Search for the cell housing the specified text and yield its [x, y] center coordinate. 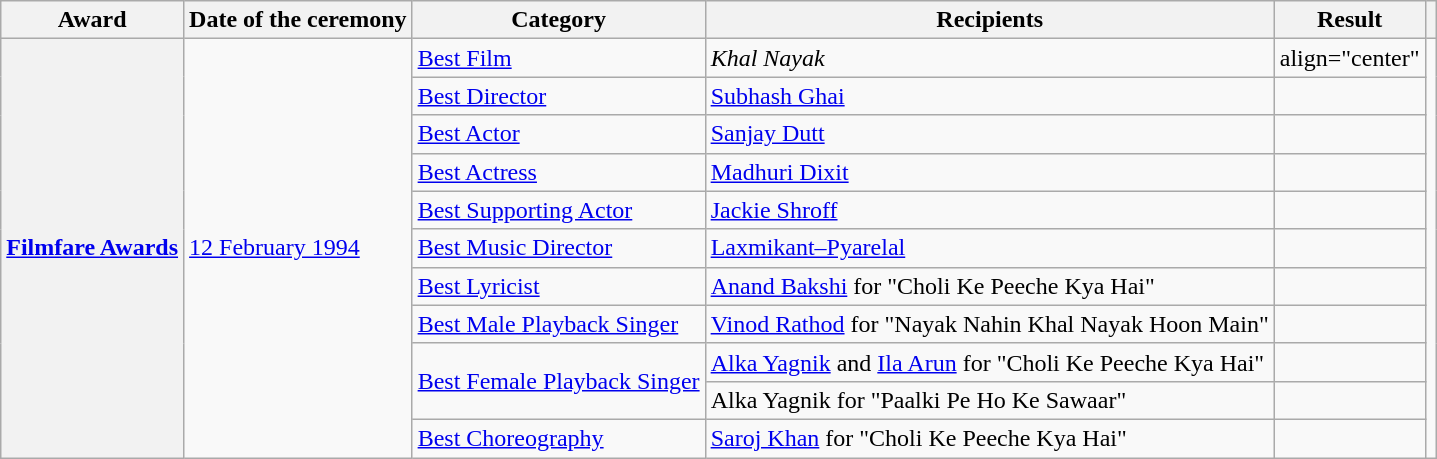
Category [558, 20]
Sanjay Dutt [990, 134]
Vinod Rathod for "Nayak Nahin Khal Nayak Hoon Main" [990, 324]
12 February 1994 [298, 248]
Best Choreography [558, 438]
Best Female Playback Singer [558, 381]
Anand Bakshi for "Choli Ke Peeche Kya Hai" [990, 286]
Best Actor [558, 134]
Date of the ceremony [298, 20]
Best Film [558, 58]
Best Supporting Actor [558, 210]
Best Music Director [558, 248]
Alka Yagnik and Ila Arun for "Choli Ke Peeche Kya Hai" [990, 362]
Filmfare Awards [92, 248]
Best Male Playback Singer [558, 324]
Recipients [990, 20]
Jackie Shroff [990, 210]
Result [1350, 20]
Madhuri Dixit [990, 172]
Saroj Khan for "Choli Ke Peeche Kya Hai" [990, 438]
Subhash Ghai [990, 96]
Best Director [558, 96]
Award [92, 20]
Best Actress [558, 172]
align="center" [1350, 58]
Alka Yagnik for "Paalki Pe Ho Ke Sawaar" [990, 400]
Best Lyricist [558, 286]
Laxmikant–Pyarelal [990, 248]
Khal Nayak [990, 58]
